Output the (x, y) coordinate of the center of the cell containing the given text.  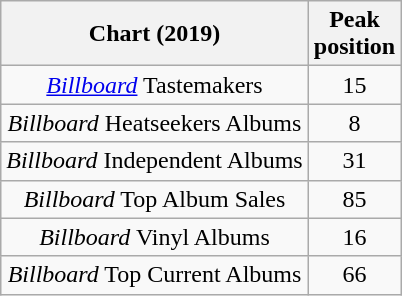
31 (354, 161)
16 (354, 237)
8 (354, 123)
Peakposition (354, 34)
Billboard Top Current Albums (155, 275)
66 (354, 275)
Billboard Independent Albums (155, 161)
Billboard Vinyl Albums (155, 237)
Billboard Tastemakers (155, 85)
15 (354, 85)
85 (354, 199)
Chart (2019) (155, 34)
Billboard Top Album Sales (155, 199)
Billboard Heatseekers Albums (155, 123)
